Scan for the cell matching the given text and deliver its (x, y) coordinate at center. 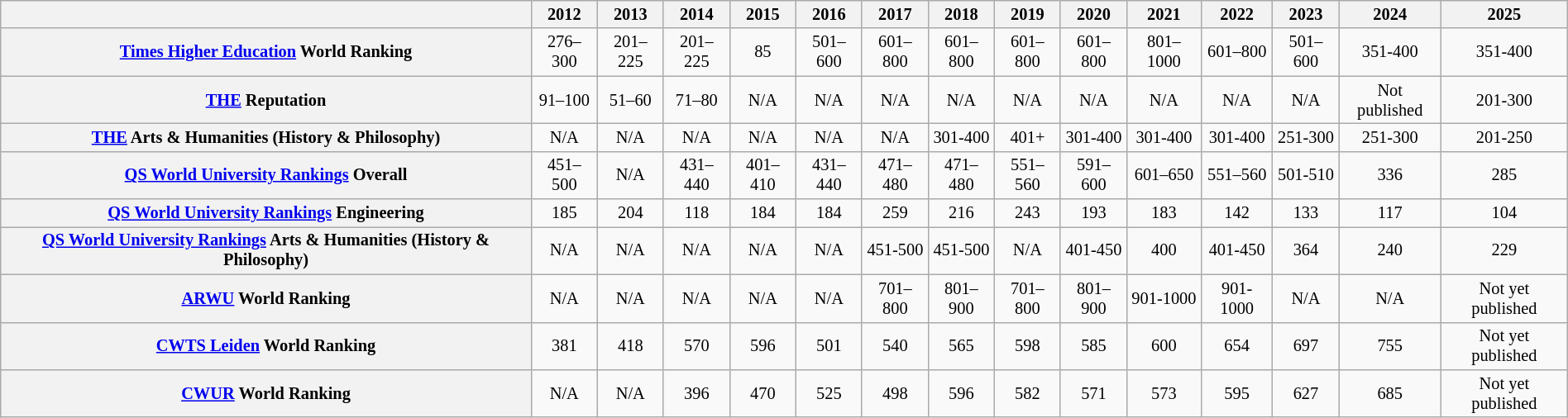
201-250 (1503, 138)
ARWU World Ranking (266, 298)
585 (1093, 346)
Not published (1389, 100)
401–410 (762, 175)
71–80 (696, 100)
91–100 (564, 100)
470 (762, 394)
183 (1164, 213)
229 (1503, 251)
2015 (762, 15)
276–300 (564, 52)
85 (762, 52)
133 (1306, 213)
591–600 (1093, 175)
CWUR World Ranking (266, 394)
2014 (696, 15)
240 (1389, 251)
2013 (630, 15)
582 (1027, 394)
418 (630, 346)
118 (696, 213)
2024 (1389, 15)
2020 (1093, 15)
QS World University Rankings Engineering (266, 213)
627 (1306, 394)
595 (1237, 394)
565 (961, 346)
CWTS Leiden World Ranking (266, 346)
573 (1164, 394)
600 (1164, 346)
204 (630, 213)
381 (564, 346)
185 (564, 213)
801–1000 (1164, 52)
51–60 (630, 100)
QS World University Rankings Arts & Humanities (History & Philosophy) (266, 251)
2012 (564, 15)
364 (1306, 251)
2023 (1306, 15)
THE Arts & Humanities (History & Philosophy) (266, 138)
570 (696, 346)
525 (829, 394)
2019 (1027, 15)
2017 (895, 15)
QS World University Rankings Overall (266, 175)
501-510 (1306, 175)
THE Reputation (266, 100)
2018 (961, 15)
117 (1389, 213)
654 (1237, 346)
400 (1164, 251)
598 (1027, 346)
755 (1389, 346)
Times Higher Education World Ranking (266, 52)
451–500 (564, 175)
193 (1093, 213)
498 (895, 394)
2025 (1503, 15)
396 (696, 394)
243 (1027, 213)
104 (1503, 213)
285 (1503, 175)
2016 (829, 15)
259 (895, 213)
336 (1389, 175)
501 (829, 346)
697 (1306, 346)
571 (1093, 394)
2022 (1237, 15)
142 (1237, 213)
2021 (1164, 15)
601–650 (1164, 175)
685 (1389, 394)
201-300 (1503, 100)
540 (895, 346)
216 (961, 213)
401+ (1027, 138)
